Return [X, Y] of the center of cell containing provided text 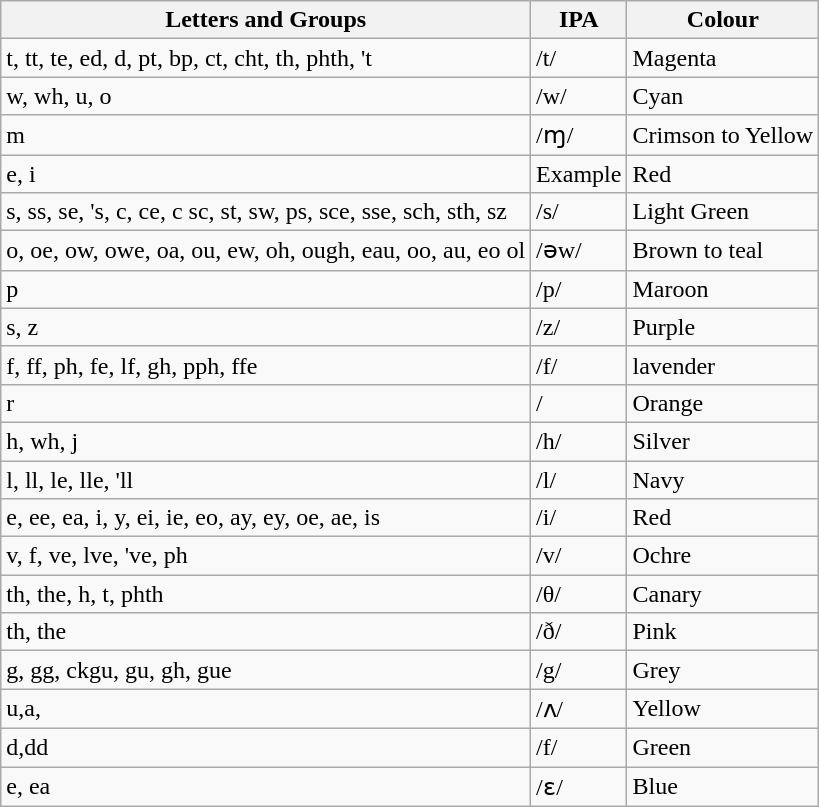
/z/ [579, 327]
/ɱ/ [579, 135]
Grey [723, 670]
Yellow [723, 709]
Brown to teal [723, 251]
/v/ [579, 556]
Green [723, 747]
Letters and Groups [266, 20]
Colour [723, 20]
Magenta [723, 58]
r [266, 403]
w, wh, u, o [266, 96]
Example [579, 173]
Purple [723, 327]
/l/ [579, 479]
d,dd [266, 747]
Blue [723, 786]
e, ee, ea, i, y, ei, ie, eo, ay, ey, oe, ae, is [266, 518]
/ʌ/ [579, 709]
u,a, [266, 709]
e, ea [266, 786]
th, the, h, t, phth [266, 594]
/h/ [579, 441]
th, the [266, 632]
Pink [723, 632]
s, ss, se, 's, c, ce, c sc, st, sw, ps, sce, sse, sch, sth, sz [266, 212]
o, oe, ow, owe, oa, ou, ew, oh, ough, eau, oo, au, eo ol [266, 251]
s, z [266, 327]
Canary [723, 594]
Silver [723, 441]
e, i [266, 173]
h, wh, j [266, 441]
v, f, ve, lve, 've, ph [266, 556]
m [266, 135]
IPA [579, 20]
/ð/ [579, 632]
lavender [723, 365]
/g/ [579, 670]
t, tt, te, ed, d, pt, bp, ct, cht, th, phth, 't [266, 58]
Orange [723, 403]
Ochre [723, 556]
/p/ [579, 289]
/i/ [579, 518]
/əw/ [579, 251]
/w/ [579, 96]
Navy [723, 479]
/ [579, 403]
/s/ [579, 212]
Light Green [723, 212]
g, gg, ckgu, gu, gh, gue [266, 670]
Cyan [723, 96]
/θ/ [579, 594]
Maroon [723, 289]
l, ll, le, lle, 'll [266, 479]
f, ff, ph, fe, lf, gh, pph, ffe [266, 365]
p [266, 289]
/ɛ/ [579, 786]
Crimson to Yellow [723, 135]
/t/ [579, 58]
